For the text-containing cell, return its midpoint in [X, Y] coordinate format. 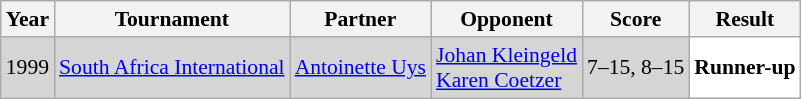
Score [636, 19]
Antoinette Uys [360, 68]
1999 [28, 68]
Opponent [506, 19]
Johan Kleingeld Karen Coetzer [506, 68]
Result [744, 19]
Year [28, 19]
Partner [360, 19]
Tournament [172, 19]
7–15, 8–15 [636, 68]
Runner-up [744, 68]
South Africa International [172, 68]
